For the text-containing cell, return its midpoint in (x, y) coordinate format. 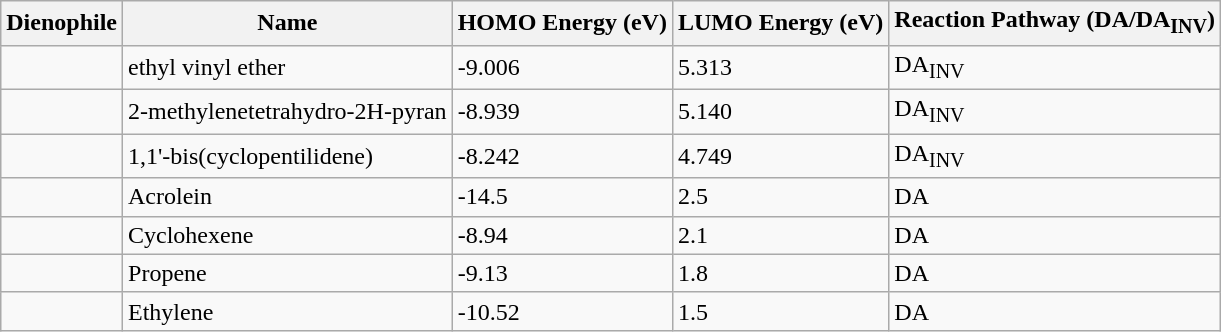
Reaction Pathway (DA/DAINV) (1055, 23)
Acrolein (288, 197)
2-methylenetetrahydro-2H-pyran (288, 111)
4.749 (780, 156)
Ethylene (288, 311)
2.1 (780, 235)
-8.939 (562, 111)
1.5 (780, 311)
Propene (288, 273)
Name (288, 23)
1,1'-bis(cyclopentilidene) (288, 156)
Dienophile (62, 23)
5.140 (780, 111)
-10.52 (562, 311)
-8.94 (562, 235)
HOMO Energy (eV) (562, 23)
ethyl vinyl ether (288, 67)
LUMO Energy (eV) (780, 23)
-9.13 (562, 273)
-8.242 (562, 156)
5.313 (780, 67)
-9.006 (562, 67)
Cyclohexene (288, 235)
1.8 (780, 273)
2.5 (780, 197)
-14.5 (562, 197)
